Search for the cell housing the specified text and yield its (X, Y) center coordinate. 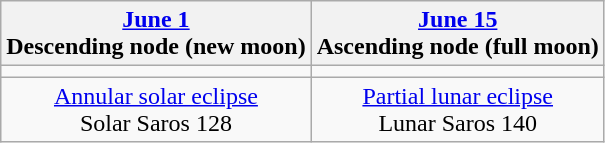
Annular solar eclipseSolar Saros 128 (156, 110)
Partial lunar eclipseLunar Saros 140 (458, 110)
June 15Ascending node (full moon) (458, 34)
June 1Descending node (new moon) (156, 34)
